For the text-containing cell, return its midpoint in [X, Y] coordinate format. 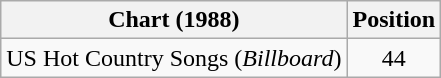
Chart (1988) [174, 20]
US Hot Country Songs (Billboard) [174, 58]
44 [394, 58]
Position [394, 20]
